Identify which cell holds the provided text, then report its (x, y) central coordinate. 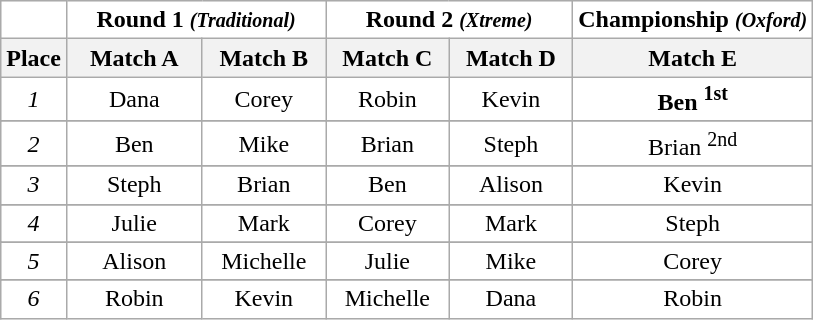
Round 2 (Xtreme) (450, 20)
Ben 1st (693, 100)
5 (34, 261)
Championship (Oxford) (693, 20)
Place (34, 58)
Match E (693, 58)
Round 1 (Traditional) (196, 20)
1 (34, 100)
2 (34, 144)
4 (34, 223)
3 (34, 185)
Brian 2nd (693, 144)
6 (34, 299)
Match C (388, 58)
Match A (134, 58)
Match D (511, 58)
Match B (264, 58)
